Return the (X, Y) coordinate for the center point of the cell that contains the specified text.  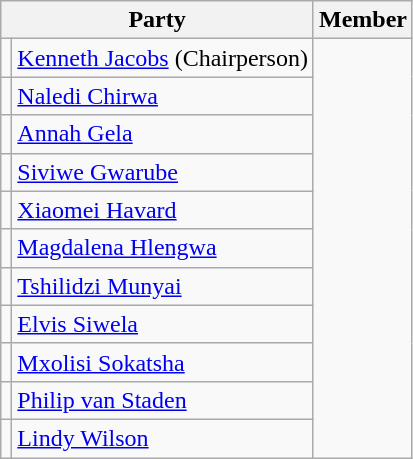
Party (158, 20)
Philip van Staden (163, 400)
Annah Gela (163, 134)
Member (362, 20)
Lindy Wilson (163, 438)
Xiaomei Havard (163, 210)
Magdalena Hlengwa (163, 248)
Tshilidzi Munyai (163, 286)
Kenneth Jacobs (Chairperson) (163, 58)
Siviwe Gwarube (163, 172)
Mxolisi Sokatsha (163, 362)
Elvis Siwela (163, 324)
Naledi Chirwa (163, 96)
